Extract the [X, Y] coordinate from the center of the cell holding the provided text.  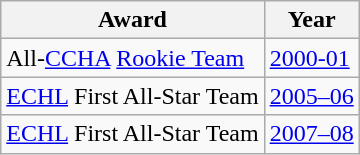
2000-01 [312, 58]
2005–06 [312, 96]
Year [312, 20]
Award [132, 20]
2007–08 [312, 134]
All-CCHA Rookie Team [132, 58]
